Determine the [x, y] coordinate at the center of the cell enclosing the given text.  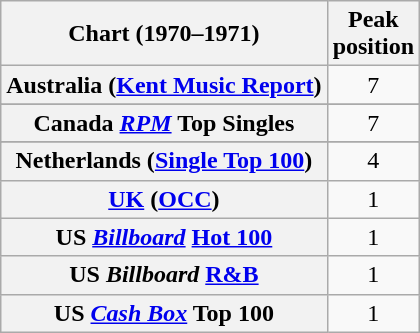
Australia (Kent Music Report) [164, 85]
Canada RPM Top Singles [164, 123]
Peakposition [373, 34]
Chart (1970–1971) [164, 34]
4 [373, 161]
US Billboard Hot 100 [164, 237]
US Cash Box Top 100 [164, 313]
US Billboard R&B [164, 275]
Netherlands (Single Top 100) [164, 161]
UK (OCC) [164, 199]
